Provide the (x, y) coordinate of the cell's center where the given text is located.  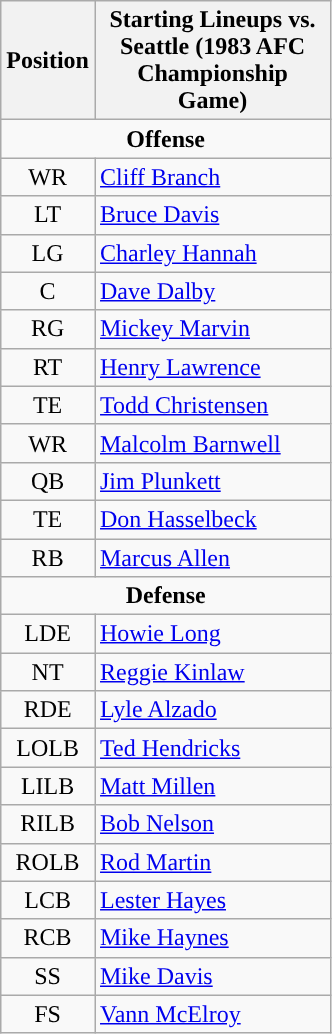
LILB (48, 786)
QB (48, 481)
RG (48, 329)
Cliff Branch (212, 177)
LG (48, 253)
Bruce Davis (212, 215)
Starting Lineups vs. Seattle (1983 AFC Championship Game) (212, 60)
LT (48, 215)
Howie Long (212, 634)
Ted Hendricks (212, 748)
RCB (48, 938)
Henry Lawrence (212, 367)
Jim Plunkett (212, 481)
Mike Davis (212, 976)
Rod Martin (212, 862)
LDE (48, 634)
Reggie Kinlaw (212, 672)
Offense (166, 139)
Dave Dalby (212, 291)
FS (48, 1014)
ROLB (48, 862)
Malcolm Barnwell (212, 443)
RDE (48, 710)
Defense (166, 596)
C (48, 291)
Mike Haynes (212, 938)
SS (48, 976)
NT (48, 672)
Charley Hannah (212, 253)
LOLB (48, 748)
LCB (48, 900)
Marcus Allen (212, 557)
RT (48, 367)
Todd Christensen (212, 405)
Vann McElroy (212, 1014)
Lester Hayes (212, 900)
Position (48, 60)
Lyle Alzado (212, 710)
RB (48, 557)
Mickey Marvin (212, 329)
Don Hasselbeck (212, 519)
Bob Nelson (212, 824)
Matt Millen (212, 786)
RILB (48, 824)
